Identify which cell holds the provided text, then report its [X, Y] central coordinate. 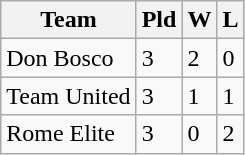
Pld [159, 20]
Team United [68, 96]
Rome Elite [68, 134]
L [230, 20]
Don Bosco [68, 58]
W [200, 20]
Team [68, 20]
